Identify which cell holds the provided text, then report its (X, Y) central coordinate. 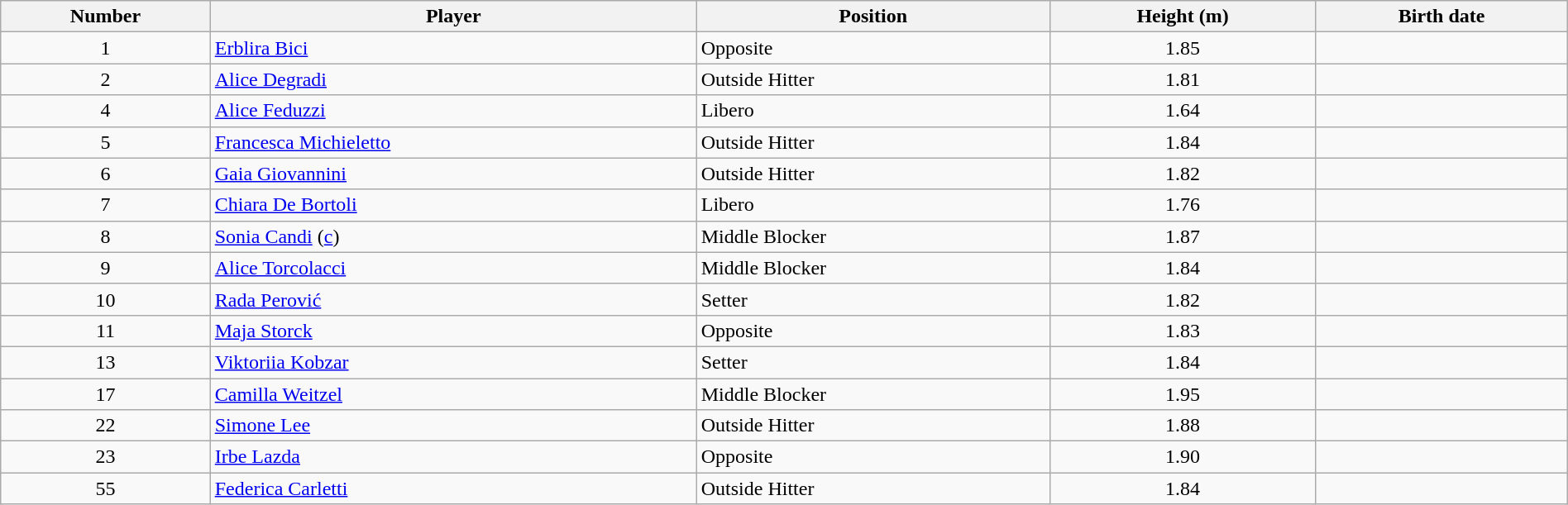
Viktoriia Kobzar (453, 362)
1 (106, 48)
13 (106, 362)
4 (106, 111)
23 (106, 457)
55 (106, 488)
Alice Torcolacci (453, 268)
1.95 (1183, 394)
Camilla Weitzel (453, 394)
1.83 (1183, 331)
Alice Feduzzi (453, 111)
7 (106, 205)
Number (106, 17)
Rada Perović (453, 299)
9 (106, 268)
Chiara De Bortoli (453, 205)
Player (453, 17)
1.81 (1183, 79)
8 (106, 236)
22 (106, 426)
1.88 (1183, 426)
1.90 (1183, 457)
6 (106, 174)
Sonia Candi (c) (453, 236)
Birth date (1441, 17)
10 (106, 299)
Alice Degradi (453, 79)
Height (m) (1183, 17)
1.64 (1183, 111)
1.76 (1183, 205)
1.87 (1183, 236)
Position (873, 17)
11 (106, 331)
Federica Carletti (453, 488)
1.85 (1183, 48)
5 (106, 142)
Francesca Michieletto (453, 142)
Erblira Bici (453, 48)
Maja Storck (453, 331)
2 (106, 79)
Gaia Giovannini (453, 174)
Simone Lee (453, 426)
17 (106, 394)
Irbe Lazda (453, 457)
